Find where the given text appears and provide that cell's center as [X, Y] coordinate. 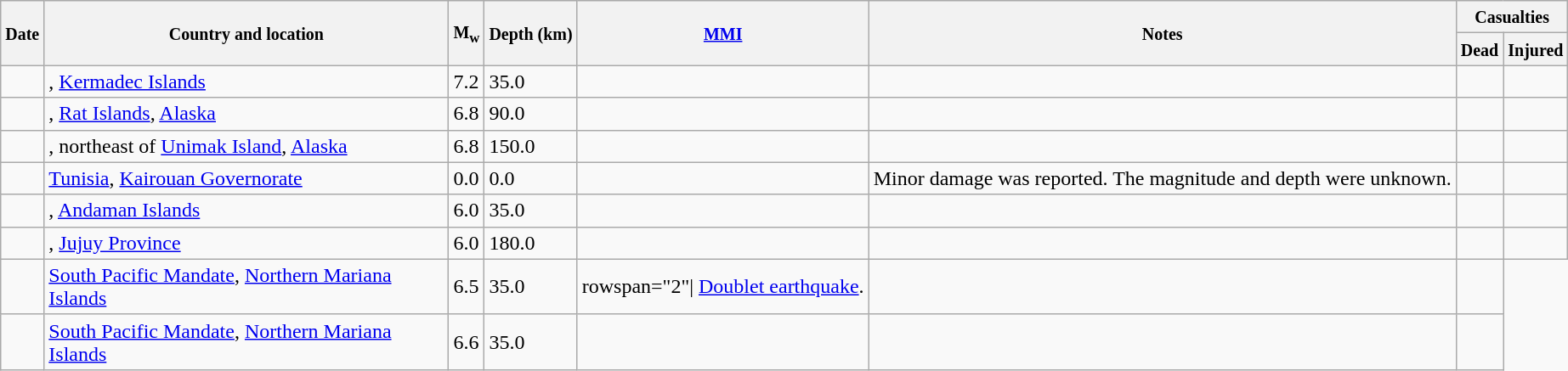
, Rat Islands, Alaska [246, 114]
MMI [722, 33]
Country and location [246, 33]
, Andaman Islands [246, 211]
rowspan="2"| Doublet earthquake. [722, 287]
Date [22, 33]
, Jujuy Province [246, 243]
Mw [467, 33]
Casualties [1512, 17]
7.2 [467, 82]
Depth (km) [530, 33]
180.0 [530, 243]
Tunisia, Kairouan Governorate [246, 178]
6.5 [467, 287]
90.0 [530, 114]
150.0 [530, 146]
, northeast of Unimak Island, Alaska [246, 146]
, Kermadec Islands [246, 82]
Dead [1480, 49]
Minor damage was reported. The magnitude and depth were unknown. [1163, 178]
Notes [1163, 33]
Injured [1536, 49]
6.6 [467, 341]
